For the text-containing cell, return its midpoint in [x, y] coordinate format. 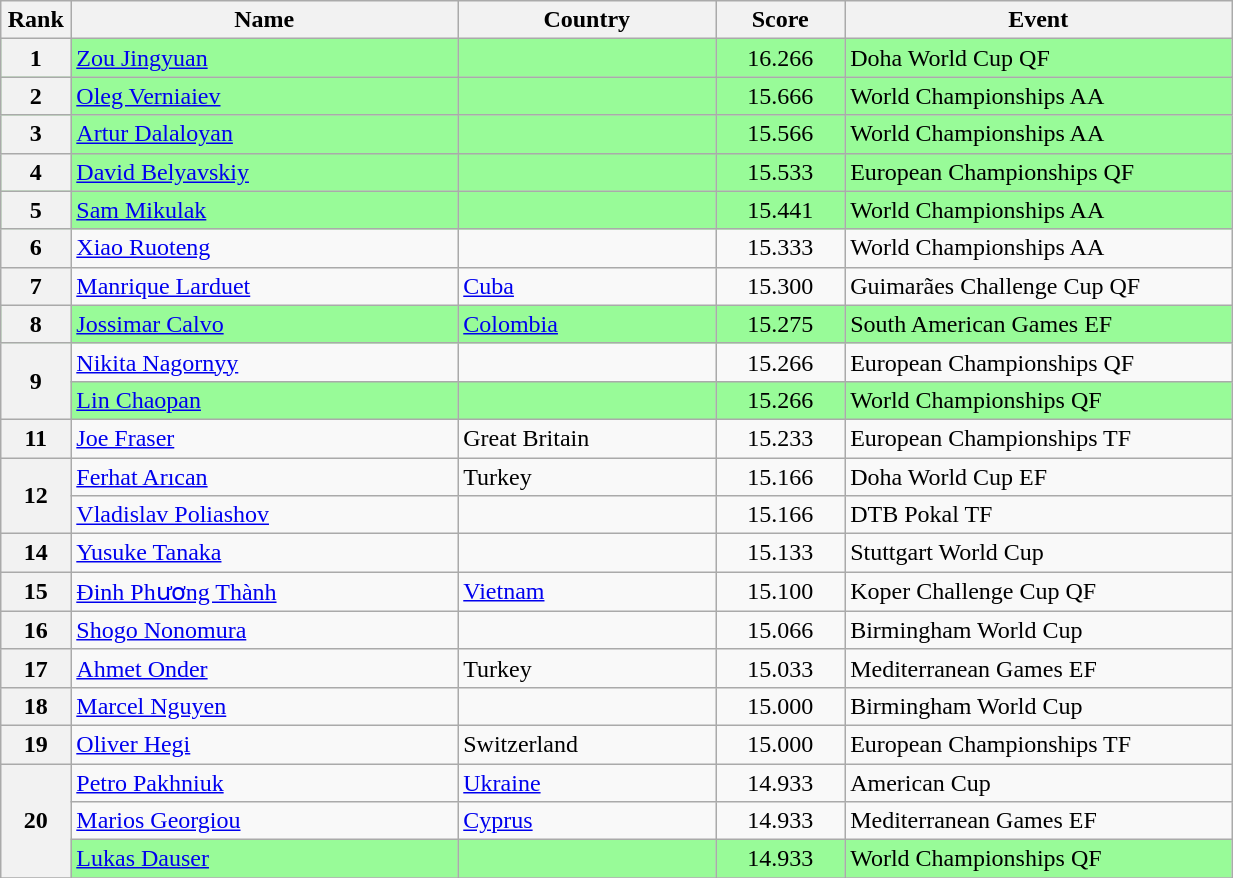
15.033 [780, 668]
Cyprus [587, 821]
Marios Georgiou [264, 821]
Oliver Hegi [264, 744]
6 [36, 248]
Lin Chaopan [264, 400]
3 [36, 134]
Vietnam [587, 592]
Country [587, 20]
15.066 [780, 630]
Shogo Nonomura [264, 630]
8 [36, 324]
Ahmet Onder [264, 668]
Doha World Cup QF [1038, 58]
Marcel Nguyen [264, 706]
Vladislav Poliashov [264, 515]
Name [264, 20]
17 [36, 668]
15.275 [780, 324]
Sam Mikulak [264, 210]
Petro Pakhniuk [264, 783]
5 [36, 210]
DTB Pokal TF [1038, 515]
David Belyavskiy [264, 172]
Jossimar Calvo [264, 324]
11 [36, 438]
Doha World Cup EF [1038, 477]
16 [36, 630]
9 [36, 381]
Manrique Larduet [264, 286]
15.300 [780, 286]
Xiao Ruoteng [264, 248]
19 [36, 744]
Lukas Dauser [264, 859]
20 [36, 821]
Great Britain [587, 438]
Nikita Nagornyy [264, 362]
Oleg Verniaiev [264, 96]
Rank [36, 20]
15.333 [780, 248]
15.666 [780, 96]
12 [36, 496]
Switzerland [587, 744]
Ferhat Arıcan [264, 477]
15.533 [780, 172]
15 [36, 592]
15.100 [780, 592]
Cuba [587, 286]
American Cup [1038, 783]
Guimarães Challenge Cup QF [1038, 286]
Koper Challenge Cup QF [1038, 592]
15.441 [780, 210]
Joe Fraser [264, 438]
15.133 [780, 553]
Stuttgart World Cup [1038, 553]
Zou Jingyuan [264, 58]
15.233 [780, 438]
Yusuke Tanaka [264, 553]
4 [36, 172]
South American Games EF [1038, 324]
Score [780, 20]
Artur Dalaloyan [264, 134]
Colombia [587, 324]
Ukraine [587, 783]
Event [1038, 20]
15.566 [780, 134]
1 [36, 58]
7 [36, 286]
14 [36, 553]
18 [36, 706]
16.266 [780, 58]
Đinh Phương Thành [264, 592]
2 [36, 96]
